From the cell containing the given text, extract its center point as [X, Y] coordinate. 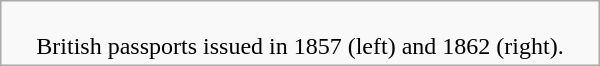
British passports issued in 1857 (left) and 1862 (right). [300, 34]
